For the text-containing cell, return its midpoint in (x, y) coordinate format. 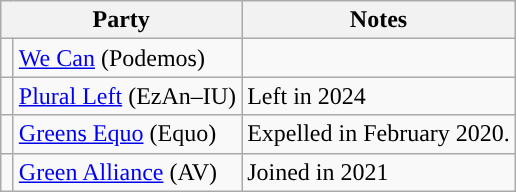
We Can (Podemos) (127, 58)
Notes (379, 20)
Party (122, 20)
Left in 2024 (379, 96)
Joined in 2021 (379, 172)
Green Alliance (AV) (127, 172)
Expelled in February 2020. (379, 134)
Plural Left (EzAn–IU) (127, 96)
Greens Equo (Equo) (127, 134)
